Pinpoint the cell where the given text exists, returning its (x, y) midpoint coordinate. 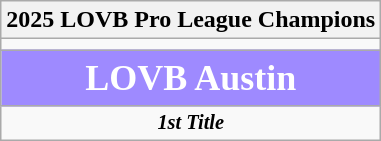
LOVB Austin (191, 78)
2025 LOVB Pro League Champions (191, 20)
1st Title (191, 123)
